Detect which cell encompasses the target text, then output its (x, y) center coordinate. 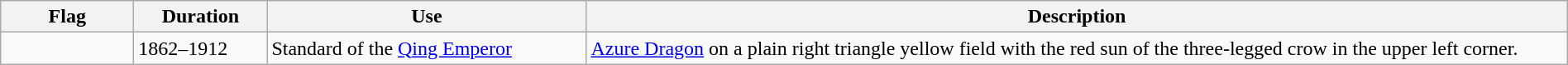
Standard of the Qing Emperor (427, 48)
Description (1077, 17)
Duration (200, 17)
1862–1912 (200, 48)
Use (427, 17)
Flag (68, 17)
Azure Dragon on a plain right triangle yellow field with the red sun of the three-legged crow in the upper left corner. (1077, 48)
